Pinpoint the cell where the given text exists, returning its (x, y) midpoint coordinate. 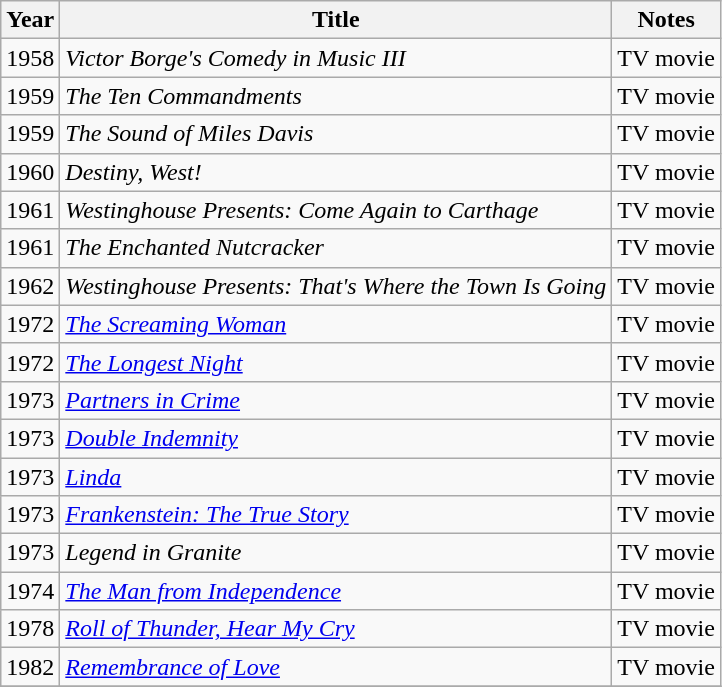
Remembrance of Love (336, 667)
Notes (666, 20)
Year (30, 20)
Westinghouse Presents: Come Again to Carthage (336, 210)
1978 (30, 629)
1982 (30, 667)
Destiny, West! (336, 172)
The Sound of Miles Davis (336, 134)
Roll of Thunder, Hear My Cry (336, 629)
Westinghouse Presents: That's Where the Town Is Going (336, 286)
The Longest Night (336, 362)
Title (336, 20)
Double Indemnity (336, 438)
Partners in Crime (336, 400)
Frankenstein: The True Story (336, 515)
1960 (30, 172)
The Ten Commandments (336, 96)
1974 (30, 591)
The Man from Independence (336, 591)
Victor Borge's Comedy in Music III (336, 58)
Legend in Granite (336, 553)
1962 (30, 286)
1958 (30, 58)
Linda (336, 477)
The Enchanted Nutcracker (336, 248)
The Screaming Woman (336, 324)
